Extract the (X, Y) coordinate from the center of the cell holding the provided text.  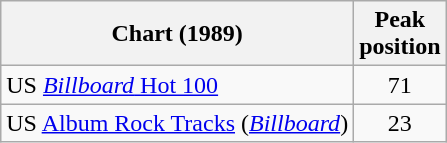
23 (400, 123)
Chart (1989) (178, 34)
71 (400, 85)
Peakposition (400, 34)
US Billboard Hot 100 (178, 85)
US Album Rock Tracks (Billboard) (178, 123)
